Capture the cell that displays the provided text and extract its [X, Y] central coordinate. 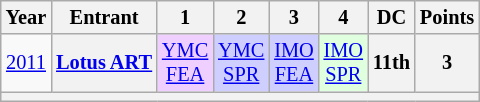
YMCFEA [185, 63]
Lotus ART [104, 63]
2 [241, 17]
Year [26, 17]
DC [392, 17]
YMCSPR [241, 63]
IMOFEA [294, 63]
IMOSPR [344, 63]
11th [392, 63]
2011 [26, 63]
4 [344, 17]
Points [447, 17]
Entrant [104, 17]
1 [185, 17]
